Identify which cell holds the provided text, then report its [x, y] central coordinate. 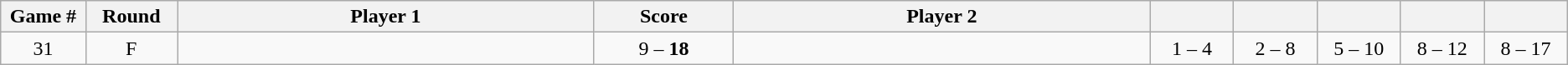
2 – 8 [1276, 48]
F [131, 48]
Score [663, 17]
Game # [44, 17]
Round [131, 17]
8 – 12 [1442, 48]
31 [44, 48]
9 – 18 [663, 48]
Player 2 [941, 17]
1 – 4 [1192, 48]
5 – 10 [1359, 48]
8 – 17 [1526, 48]
Player 1 [386, 17]
